From the cell containing the given text, extract its center point as [X, Y] coordinate. 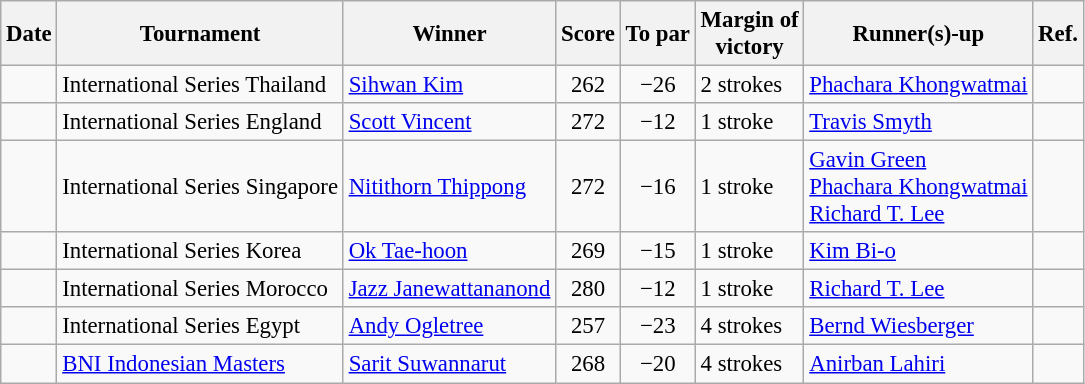
280 [588, 289]
Tournament [200, 34]
Anirban Lahiri [918, 364]
Jazz Janewattananond [449, 289]
257 [588, 327]
269 [588, 251]
Scott Vincent [449, 122]
Bernd Wiesberger [918, 327]
Gavin Green Phachara Khongwatmai Richard T. Lee [918, 187]
International Series Singapore [200, 187]
−16 [658, 187]
Travis Smyth [918, 122]
To par [658, 34]
Nitithorn Thippong [449, 187]
Ok Tae-hoon [449, 251]
International Series England [200, 122]
268 [588, 364]
Date [29, 34]
Phachara Khongwatmai [918, 85]
International Series Morocco [200, 289]
BNI Indonesian Masters [200, 364]
Score [588, 34]
−20 [658, 364]
International Series Egypt [200, 327]
Ref. [1058, 34]
−23 [658, 327]
International Series Korea [200, 251]
Andy Ogletree [449, 327]
−15 [658, 251]
−26 [658, 85]
Margin ofvictory [750, 34]
2 strokes [750, 85]
Runner(s)-up [918, 34]
International Series Thailand [200, 85]
Kim Bi-o [918, 251]
262 [588, 85]
Richard T. Lee [918, 289]
Winner [449, 34]
Sihwan Kim [449, 85]
Sarit Suwannarut [449, 364]
